Capture the cell that displays the provided text and extract its (X, Y) central coordinate. 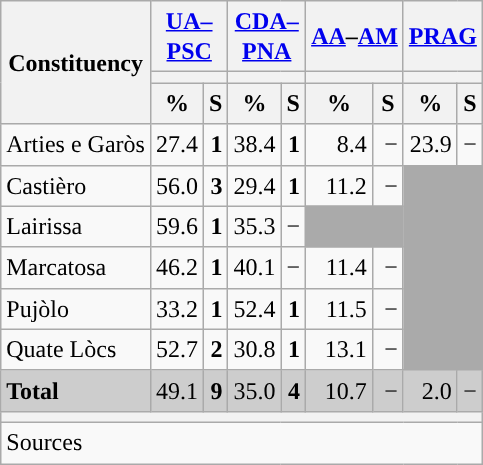
4 (294, 390)
Sources (242, 442)
11.2 (340, 186)
8.4 (340, 144)
46.2 (176, 268)
35.3 (254, 226)
2 (216, 350)
30.8 (254, 350)
9 (216, 390)
11.5 (340, 308)
59.6 (176, 226)
UA–PSC (188, 36)
40.1 (254, 268)
23.9 (430, 144)
10.7 (340, 390)
52.7 (176, 350)
11.4 (340, 268)
Marcatosa (76, 268)
13.1 (340, 350)
52.4 (254, 308)
Total (76, 390)
PRAG (442, 36)
Quate Lòcs (76, 350)
35.0 (254, 390)
2.0 (430, 390)
Pujòlo (76, 308)
49.1 (176, 390)
29.4 (254, 186)
33.2 (176, 308)
Lairissa (76, 226)
Constituency (76, 62)
27.4 (176, 144)
56.0 (176, 186)
3 (216, 186)
CDA–PNA (267, 36)
38.4 (254, 144)
AA–AM (355, 36)
Arties e Garòs (76, 144)
Castièro (76, 186)
